For the text-containing cell, return its midpoint in (X, Y) coordinate format. 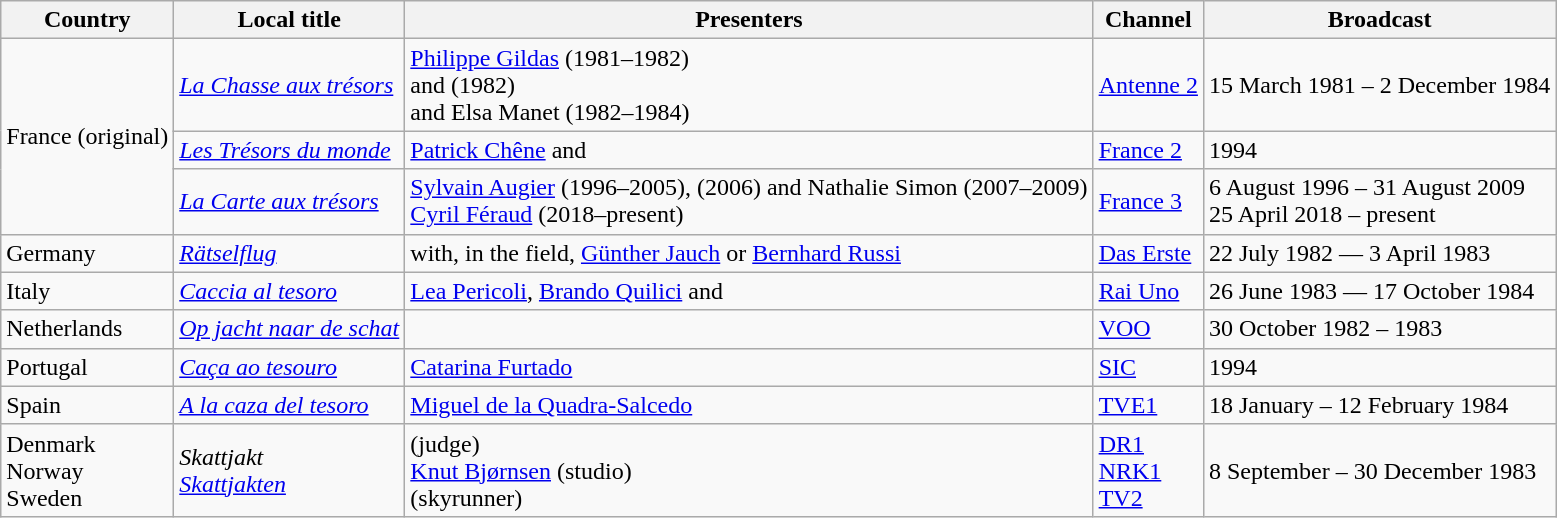
Netherlands (88, 329)
Rai Uno (1148, 291)
VOO (1148, 329)
Das Erste (1148, 253)
Presenters (749, 20)
France 2 (1148, 150)
Channel (1148, 20)
A la caza del tesoro (290, 405)
La Chasse aux trésors (290, 85)
6 August 1996 – 31 August 200925 April 2018 – present (1379, 202)
SkattjaktSkattjakten (290, 470)
with, in the field, Günther Jauch or Bernhard Russi (749, 253)
Broadcast (1379, 20)
22 July 1982 — 3 April 1983 (1379, 253)
Spain (88, 405)
Rätselflug (290, 253)
Patrick Chêne and (749, 150)
Miguel de la Quadra-Salcedo (749, 405)
Country (88, 20)
8 September – 30 December 1983 (1379, 470)
30 October 1982 – 1983 (1379, 329)
France (original) (88, 136)
Italy (88, 291)
Lea Pericoli, Brando Quilici and (749, 291)
Op jacht naar de schat (290, 329)
Philippe Gildas (1981–1982) and (1982) and Elsa Manet (1982–1984) (749, 85)
Local title (290, 20)
Antenne 2 (1148, 85)
(judge)Knut Bjørnsen (studio) (skyrunner) (749, 470)
Caccia al tesoro (290, 291)
Germany (88, 253)
SIC (1148, 367)
France 3 (1148, 202)
DR1NRK1TV2 (1148, 470)
Caça ao tesouro (290, 367)
15 March 1981 – 2 December 1984 (1379, 85)
La Carte aux trésors (290, 202)
Sylvain Augier (1996–2005), (2006) and Nathalie Simon (2007–2009)Cyril Féraud (2018–present) (749, 202)
Portugal (88, 367)
TVE1 (1148, 405)
Catarina Furtado (749, 367)
26 June 1983 — 17 October 1984 (1379, 291)
Les Trésors du monde (290, 150)
DenmarkNorwaySweden (88, 470)
18 January – 12 February 1984 (1379, 405)
